Capture the cell that displays the provided text and extract its [x, y] central coordinate. 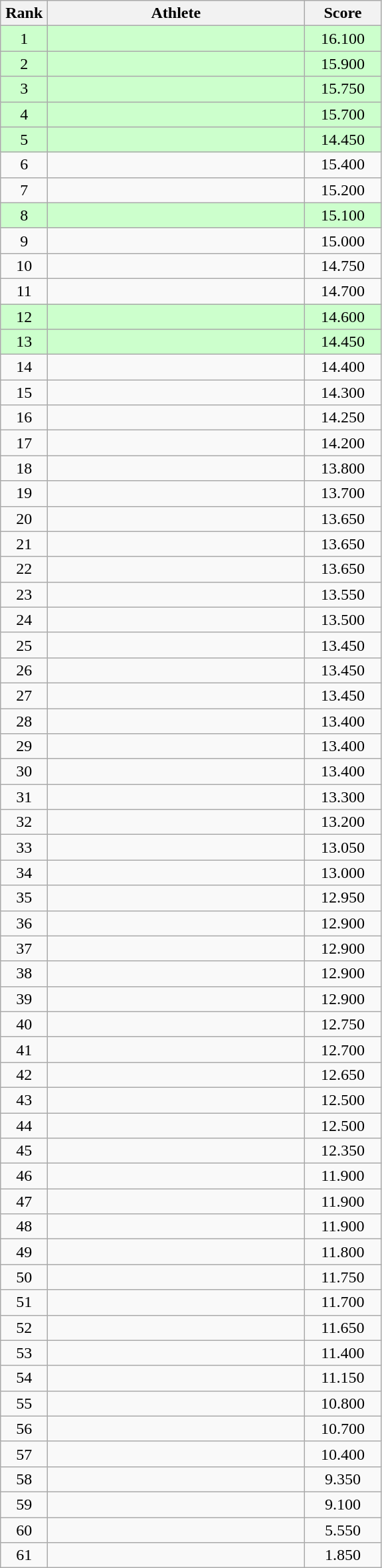
15 [24, 392]
42 [24, 1075]
39 [24, 999]
11.150 [343, 1378]
17 [24, 443]
15.000 [343, 240]
Rank [24, 13]
38 [24, 974]
3 [24, 89]
32 [24, 822]
36 [24, 923]
5.550 [343, 1529]
52 [24, 1328]
15.750 [343, 89]
9 [24, 240]
49 [24, 1252]
10.800 [343, 1403]
14.600 [343, 317]
Athlete [176, 13]
28 [24, 721]
14.300 [343, 392]
56 [24, 1429]
46 [24, 1176]
24 [24, 620]
20 [24, 519]
14.400 [343, 367]
11.700 [343, 1302]
44 [24, 1126]
14 [24, 367]
11.750 [343, 1277]
4 [24, 114]
15.200 [343, 190]
12.950 [343, 898]
41 [24, 1049]
13.300 [343, 797]
31 [24, 797]
18 [24, 468]
25 [24, 645]
47 [24, 1201]
13.050 [343, 847]
26 [24, 670]
58 [24, 1479]
15.400 [343, 165]
11.650 [343, 1328]
23 [24, 594]
15.700 [343, 114]
10 [24, 266]
12.650 [343, 1075]
13.200 [343, 822]
30 [24, 772]
8 [24, 215]
54 [24, 1378]
21 [24, 544]
Score [343, 13]
12 [24, 317]
48 [24, 1227]
10.700 [343, 1429]
57 [24, 1454]
2 [24, 64]
15.100 [343, 215]
33 [24, 847]
43 [24, 1100]
13.500 [343, 620]
12.700 [343, 1049]
14.250 [343, 418]
1.850 [343, 1555]
34 [24, 873]
61 [24, 1555]
16.100 [343, 39]
11.800 [343, 1252]
22 [24, 569]
55 [24, 1403]
5 [24, 139]
53 [24, 1353]
27 [24, 695]
35 [24, 898]
13 [24, 342]
11.400 [343, 1353]
13.000 [343, 873]
1 [24, 39]
51 [24, 1302]
7 [24, 190]
19 [24, 493]
45 [24, 1151]
9.350 [343, 1479]
9.100 [343, 1504]
59 [24, 1504]
14.750 [343, 266]
6 [24, 165]
13.550 [343, 594]
40 [24, 1024]
10.400 [343, 1454]
16 [24, 418]
15.900 [343, 64]
50 [24, 1277]
13.800 [343, 468]
37 [24, 948]
11 [24, 291]
12.750 [343, 1024]
14.700 [343, 291]
12.350 [343, 1151]
14.200 [343, 443]
29 [24, 746]
13.700 [343, 493]
60 [24, 1529]
